Determine the [x, y] coordinate at the center of the cell enclosing the given text.  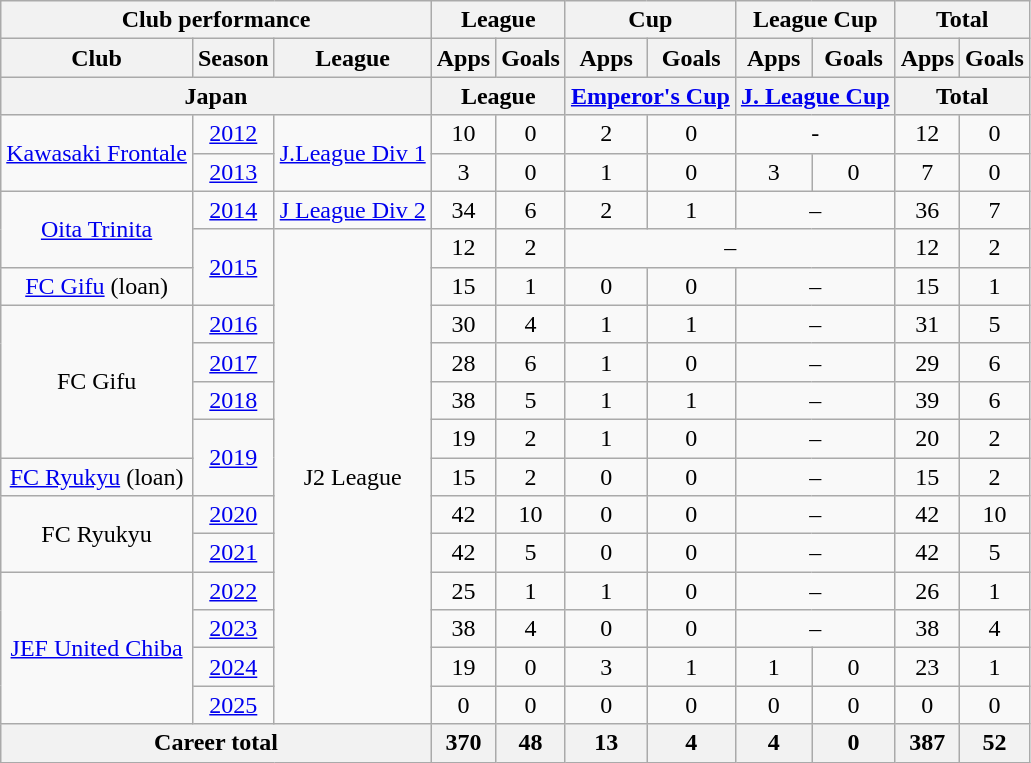
J.League Div 1 [352, 153]
13 [606, 743]
Japan [216, 96]
48 [531, 743]
J League Div 2 [352, 210]
23 [927, 667]
26 [927, 591]
Oita Trinita [97, 229]
25 [463, 591]
387 [927, 743]
Club performance [216, 20]
Season [233, 58]
J2 League [352, 476]
36 [927, 210]
Kawasaki Frontale [97, 153]
2013 [233, 172]
J. League Cup [815, 96]
2016 [233, 324]
Emperor's Cup [650, 96]
2018 [233, 400]
FC Ryukyu [97, 534]
2022 [233, 591]
FC Ryukyu (loan) [97, 477]
2023 [233, 629]
52 [995, 743]
39 [927, 400]
League Cup [815, 20]
2020 [233, 515]
2012 [233, 134]
2025 [233, 705]
34 [463, 210]
FC Gifu (loan) [97, 286]
Club [97, 58]
- [815, 134]
2014 [233, 210]
Cup [650, 20]
2024 [233, 667]
20 [927, 438]
FC Gifu [97, 381]
JEF United Chiba [97, 648]
29 [927, 362]
31 [927, 324]
2021 [233, 553]
2015 [233, 267]
28 [463, 362]
2017 [233, 362]
30 [463, 324]
370 [463, 743]
2019 [233, 457]
Career total [216, 743]
